From the cell containing the given text, extract its center point as (x, y) coordinate. 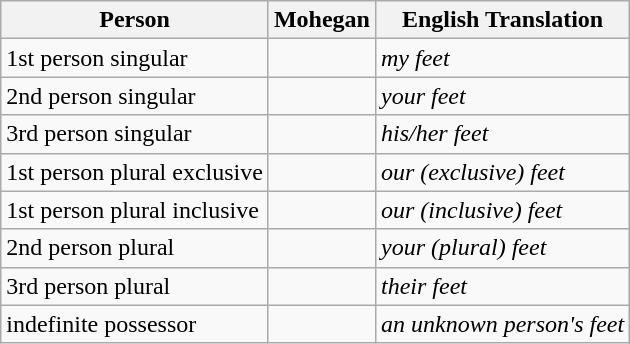
2nd person singular (135, 96)
2nd person plural (135, 248)
1st person plural exclusive (135, 172)
our (inclusive) feet (502, 210)
your feet (502, 96)
our (exclusive) feet (502, 172)
their feet (502, 286)
an unknown person's feet (502, 324)
indefinite possessor (135, 324)
3rd person singular (135, 134)
my feet (502, 58)
3rd person plural (135, 286)
Mohegan (322, 20)
his/her feet (502, 134)
Person (135, 20)
English Translation (502, 20)
1st person plural inclusive (135, 210)
1st person singular (135, 58)
your (plural) feet (502, 248)
